Output the (X, Y) coordinate of the center of the cell containing the given text.  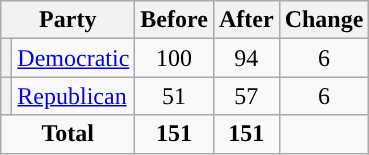
57 (246, 96)
100 (174, 58)
51 (174, 96)
Total (68, 134)
Democratic (74, 58)
After (246, 20)
Change (324, 20)
Republican (74, 96)
Before (174, 20)
Party (68, 20)
94 (246, 58)
